Return (X, Y) of the center of cell containing provided text 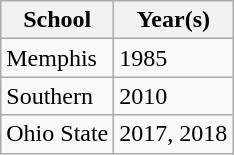
Year(s) (174, 20)
School (58, 20)
2017, 2018 (174, 134)
Southern (58, 96)
2010 (174, 96)
Ohio State (58, 134)
1985 (174, 58)
Memphis (58, 58)
